Search for the cell housing the specified text and yield its (X, Y) center coordinate. 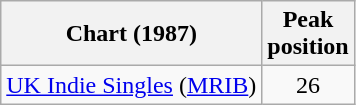
Chart (1987) (132, 34)
26 (308, 85)
UK Indie Singles (MRIB) (132, 85)
Peakposition (308, 34)
